Return the (x, y) coordinate for the center point of the cell that contains the specified text.  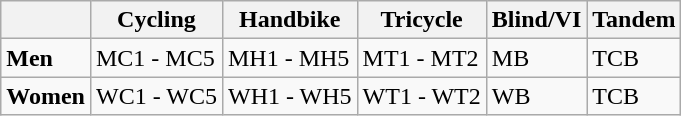
WT1 - WT2 (422, 96)
Tandem (634, 20)
Handbike (290, 20)
MT1 - MT2 (422, 58)
Cycling (156, 20)
Women (46, 96)
WC1 - WC5 (156, 96)
MC1 - MC5 (156, 58)
WH1 - WH5 (290, 96)
Tricycle (422, 20)
Men (46, 58)
MB (536, 58)
Blind/VI (536, 20)
MH1 - MH5 (290, 58)
WB (536, 96)
